For the text-containing cell, return its midpoint in [x, y] coordinate format. 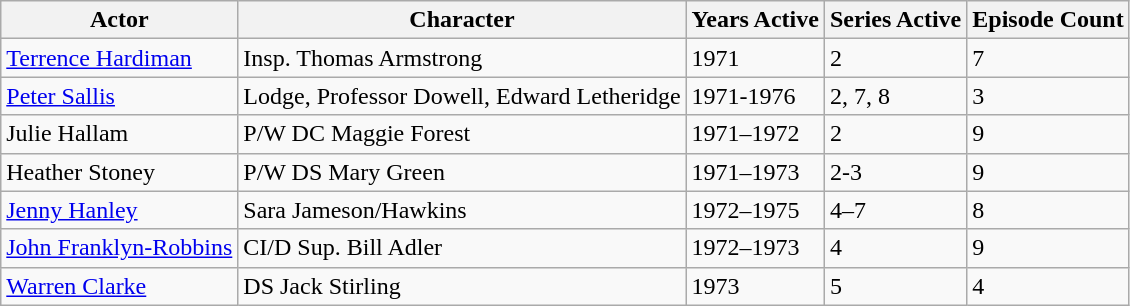
1971-1976 [755, 96]
Jenny Hanley [120, 210]
7 [1048, 58]
Peter Sallis [120, 96]
Terrence Hardiman [120, 58]
Series Active [895, 20]
Episode Count [1048, 20]
P/W DC Maggie Forest [462, 134]
4–7 [895, 210]
Heather Stoney [120, 172]
1971–1973 [755, 172]
2, 7, 8 [895, 96]
DS Jack Stirling [462, 286]
5 [895, 286]
1973 [755, 286]
Lodge, Professor Dowell, Edward Letheridge [462, 96]
1972–1973 [755, 248]
8 [1048, 210]
Character [462, 20]
1971 [755, 58]
3 [1048, 96]
John Franklyn-Robbins [120, 248]
Years Active [755, 20]
Julie Hallam [120, 134]
Actor [120, 20]
2-3 [895, 172]
Insp. Thomas Armstrong [462, 58]
Sara Jameson/Hawkins [462, 210]
CI/D Sup. Bill Adler [462, 248]
P/W DS Mary Green [462, 172]
Warren Clarke [120, 286]
1972–1975 [755, 210]
1971–1972 [755, 134]
